Find where the given text appears and provide that cell's center as (x, y) coordinate. 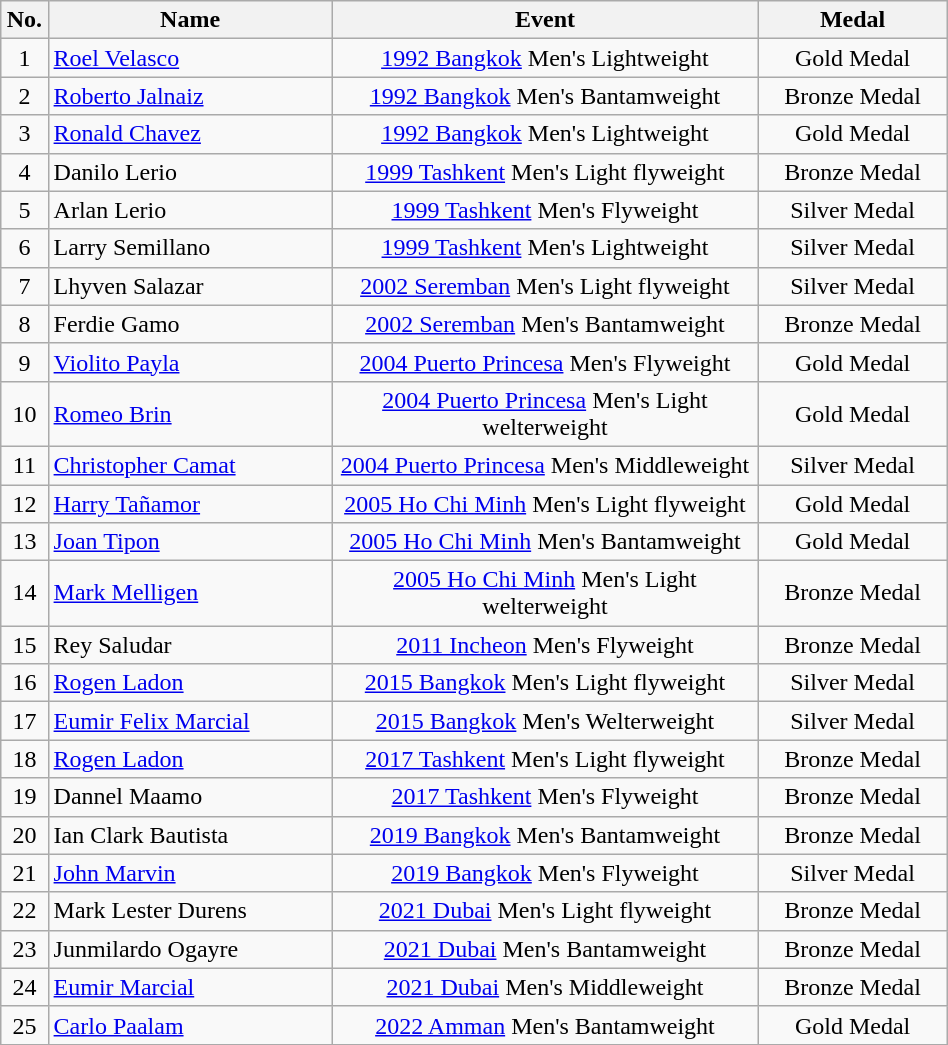
Eumir Marcial (190, 987)
Christopher Camat (190, 465)
2002 Seremban Men's Bantamweight (545, 324)
13 (24, 542)
2004 Puerto Princesa Men's Flyweight (545, 362)
2004 Puerto Princesa Men's Light welterweight (545, 414)
12 (24, 503)
18 (24, 759)
2005 Ho Chi Minh Men's Light flyweight (545, 503)
Ferdie Gamo (190, 324)
20 (24, 835)
1992 Bangkok Men's Bantamweight (545, 96)
5 (24, 210)
6 (24, 248)
Romeo Brin (190, 414)
2019 Bangkok Men's Bantamweight (545, 835)
Medal (852, 20)
2005 Ho Chi Minh Men's Light welterweight (545, 594)
21 (24, 873)
2002 Seremban Men's Light flyweight (545, 286)
2011 Incheon Men's Flyweight (545, 645)
23 (24, 949)
15 (24, 645)
Violito Payla (190, 362)
1999 Tashkent Men's Lightweight (545, 248)
2017 Tashkent Men's Flyweight (545, 797)
Name (190, 20)
11 (24, 465)
2022 Amman Men's Bantamweight (545, 1025)
No. (24, 20)
1999 Tashkent Men's Light flyweight (545, 172)
Danilo Lerio (190, 172)
Rey Saludar (190, 645)
Roberto Jalnaiz (190, 96)
2 (24, 96)
2021 Dubai Men's Middleweight (545, 987)
2004 Puerto Princesa Men's Middleweight (545, 465)
14 (24, 594)
Eumir Felix Marcial (190, 721)
Dannel Maamo (190, 797)
2015 Bangkok Men's Welterweight (545, 721)
Roel Velasco (190, 58)
Joan Tipon (190, 542)
Ronald Chavez (190, 134)
4 (24, 172)
9 (24, 362)
Larry Semillano (190, 248)
Junmilardo Ogayre (190, 949)
25 (24, 1025)
2019 Bangkok Men's Flyweight (545, 873)
Mark Lester Durens (190, 911)
Ian Clark Bautista (190, 835)
1 (24, 58)
3 (24, 134)
2021 Dubai Men's Light flyweight (545, 911)
16 (24, 683)
2017 Tashkent Men's Light flyweight (545, 759)
Mark Melligen (190, 594)
2015 Bangkok Men's Light flyweight (545, 683)
24 (24, 987)
Carlo Paalam (190, 1025)
22 (24, 911)
John Marvin (190, 873)
19 (24, 797)
7 (24, 286)
10 (24, 414)
Harry Tañamor (190, 503)
Arlan Lerio (190, 210)
2005 Ho Chi Minh Men's Bantamweight (545, 542)
8 (24, 324)
Event (545, 20)
2021 Dubai Men's Bantamweight (545, 949)
Lhyven Salazar (190, 286)
17 (24, 721)
1999 Tashkent Men's Flyweight (545, 210)
